Locate the cell with the specified text and output its [X, Y] center coordinate. 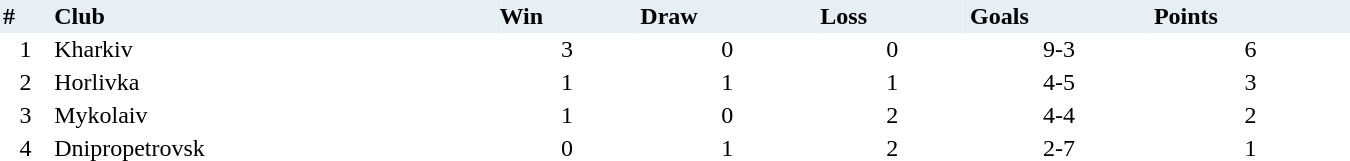
Win [566, 16]
Goals [1059, 16]
Horlivka [274, 82]
4-5 [1059, 82]
Club [274, 16]
Draw [727, 16]
# [26, 16]
Points [1250, 16]
9-3 [1059, 50]
Mykolaiv [274, 116]
Kharkiv [274, 50]
4-4 [1059, 116]
6 [1250, 50]
Loss [892, 16]
